Detect which cell encompasses the target text, then output its (x, y) center coordinate. 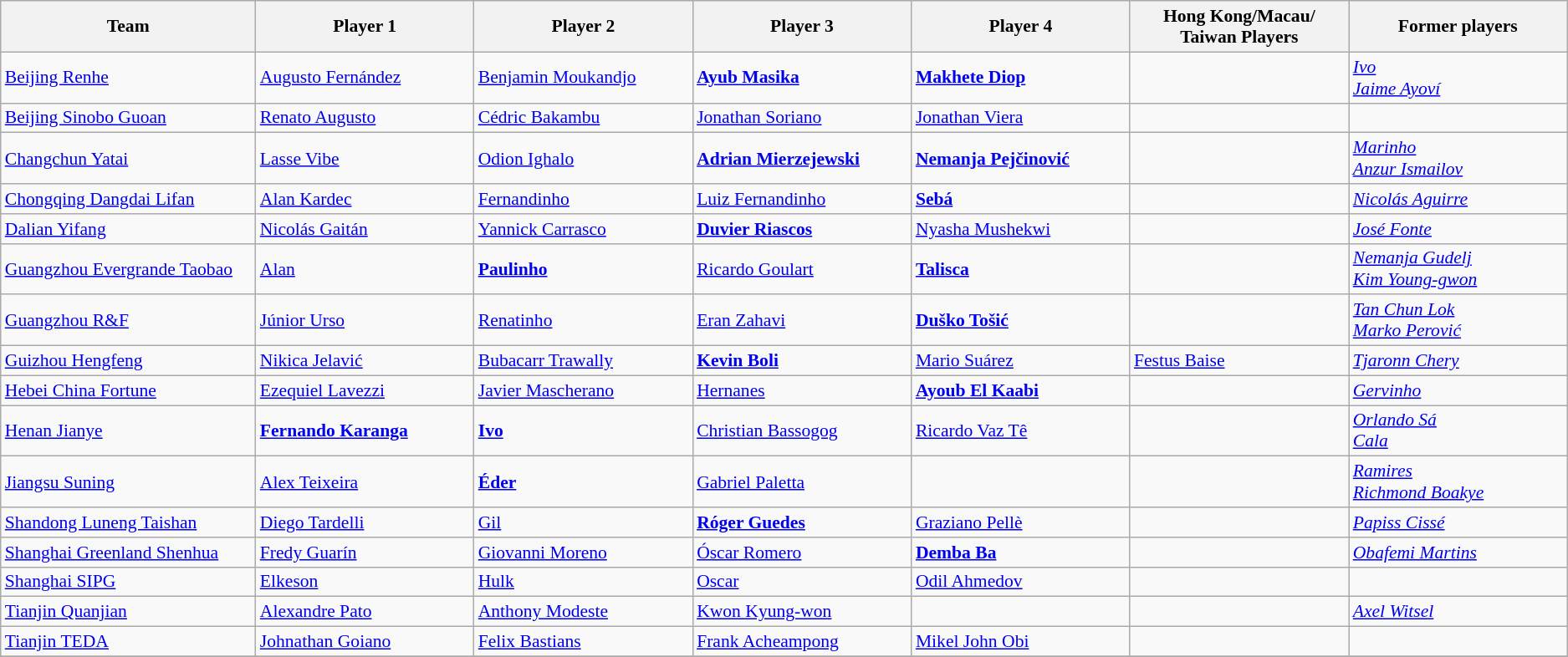
Gabriel Paletta (802, 481)
Obafemi Martins (1458, 553)
Nicolás Gaitán (365, 229)
Sebá (1020, 199)
Bubacarr Trawally (584, 361)
Anthony Modeste (584, 612)
Guangzhou R&F (129, 321)
Benjamin Moukandjo (584, 77)
José Fonte (1458, 229)
Team (129, 27)
Kevin Boli (802, 361)
Hebei China Fortune (129, 390)
Kwon Kyung-won (802, 612)
Johnathan Goiano (365, 642)
Ayub Masika (802, 77)
Luiz Fernandinho (802, 199)
Demba Ba (1020, 553)
Alex Teixeira (365, 481)
Henan Jianye (129, 431)
Nyasha Mushekwi (1020, 229)
Tjaronn Chery (1458, 361)
Yannick Carrasco (584, 229)
Ezequiel Lavezzi (365, 390)
Shanghai SIPG (129, 582)
Nemanja Pejčinović (1020, 159)
Frank Acheampong (802, 642)
Shanghai Greenland Shenhua (129, 553)
Ivo (584, 431)
Beijing Renhe (129, 77)
Tianjin Quanjian (129, 612)
Javier Mascherano (584, 390)
Dalian Yifang (129, 229)
Player 3 (802, 27)
Alexandre Pato (365, 612)
Giovanni Moreno (584, 553)
Nicolás Aguirre (1458, 199)
Gil (584, 522)
Róger Guedes (802, 522)
Jonathan Soriano (802, 118)
Nemanja Gudelj Kim Young-gwon (1458, 269)
Odil Ahmedov (1020, 582)
Hulk (584, 582)
Duško Tošić (1020, 321)
Renato Augusto (365, 118)
Diego Tardelli (365, 522)
Guangzhou Evergrande Taobao (129, 269)
Ricardo Vaz Tê (1020, 431)
Eran Zahavi (802, 321)
Talisca (1020, 269)
Óscar Romero (802, 553)
Adrian Mierzejewski (802, 159)
Fernandinho (584, 199)
Éder (584, 481)
Player 1 (365, 27)
Guizhou Hengfeng (129, 361)
Tan Chun Lok Marko Perović (1458, 321)
Papiss Cissé (1458, 522)
Oscar (802, 582)
Shandong Luneng Taishan (129, 522)
Fredy Guarín (365, 553)
Alan Kardec (365, 199)
Jonathan Viera (1020, 118)
Marinho Anzur Ismailov (1458, 159)
Fernando Karanga (365, 431)
Gervinho (1458, 390)
Paulinho (584, 269)
Felix Bastians (584, 642)
Beijing Sinobo Guoan (129, 118)
Player 4 (1020, 27)
Makhete Diop (1020, 77)
Festus Baise (1239, 361)
Augusto Fernández (365, 77)
Nikica Jelavić (365, 361)
Changchun Yatai (129, 159)
Cédric Bakambu (584, 118)
Graziano Pellè (1020, 522)
Renatinho (584, 321)
Lasse Vibe (365, 159)
Elkeson (365, 582)
Christian Bassogog (802, 431)
Odion Ighalo (584, 159)
Ricardo Goulart (802, 269)
Hernanes (802, 390)
Júnior Urso (365, 321)
Ayoub El Kaabi (1020, 390)
Tianjin TEDA (129, 642)
Alan (365, 269)
Mario Suárez (1020, 361)
Orlando Sá Cala (1458, 431)
Ivo Jaime Ayoví (1458, 77)
Former players (1458, 27)
Axel Witsel (1458, 612)
Mikel John Obi (1020, 642)
Ramires Richmond Boakye (1458, 481)
Hong Kong/Macau/Taiwan Players (1239, 27)
Duvier Riascos (802, 229)
Jiangsu Suning (129, 481)
Player 2 (584, 27)
Chongqing Dangdai Lifan (129, 199)
